Provide the (X, Y) coordinate of the cell's center where the given text is located.  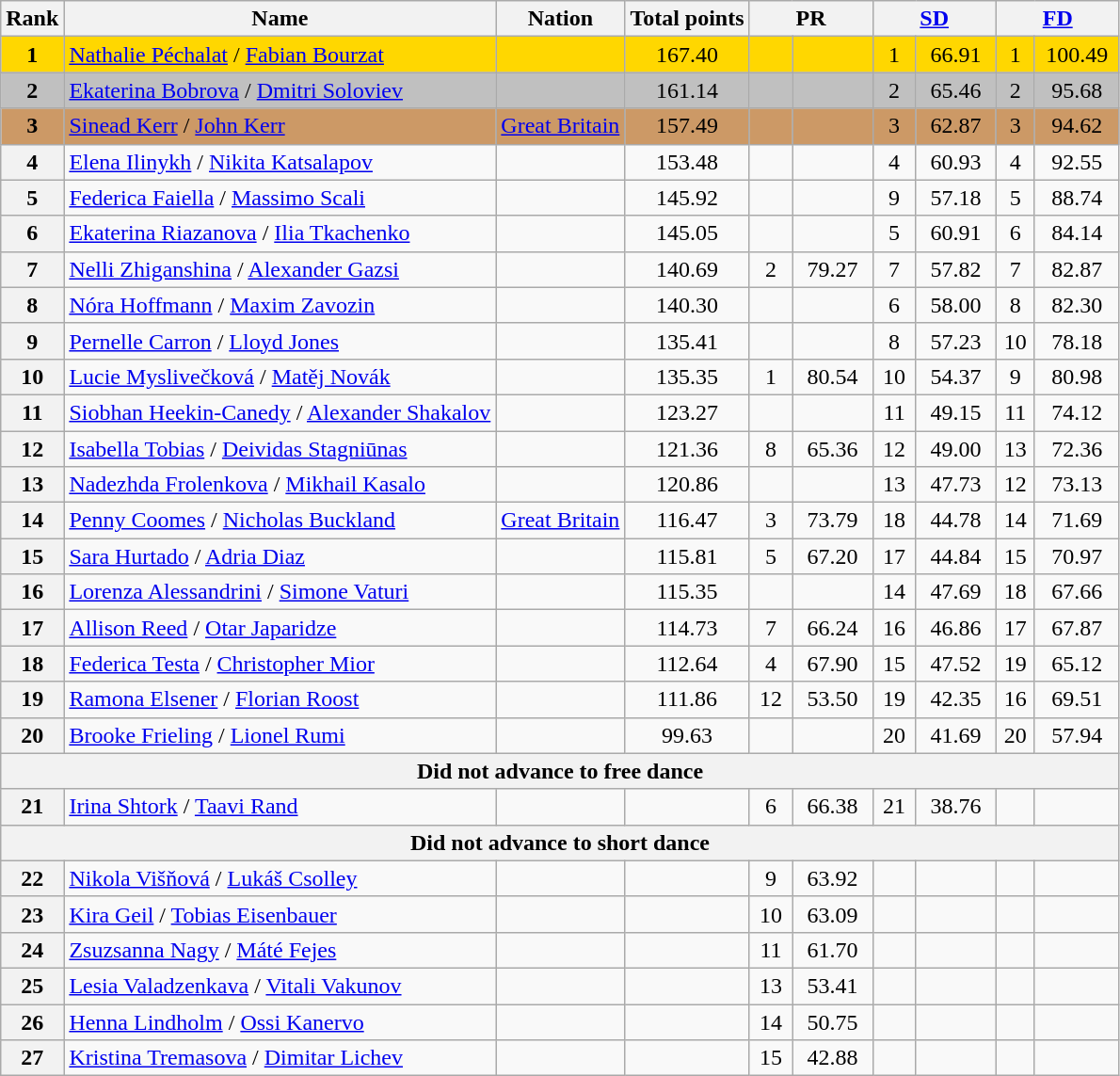
116.47 (687, 521)
69.51 (1077, 699)
Lesia Valadzenkava / Vitali Vakunov (280, 986)
60.91 (956, 233)
115.81 (687, 556)
99.63 (687, 735)
67.90 (832, 664)
111.86 (687, 699)
Lucie Myslivečková / Matěj Novák (280, 377)
80.98 (1077, 377)
58.00 (956, 305)
27 (32, 1058)
38.76 (956, 807)
Nathalie Péchalat / Fabian Bourzat (280, 55)
Sinead Kerr / John Kerr (280, 126)
Pernelle Carron / Lloyd Jones (280, 341)
67.87 (1077, 628)
140.69 (687, 269)
Brooke Frieling / Lionel Rumi (280, 735)
Did not advance to short dance (561, 843)
123.27 (687, 412)
SD (934, 19)
95.68 (1077, 90)
Did not advance to free dance (561, 771)
67.20 (832, 556)
121.36 (687, 449)
94.62 (1077, 126)
FD (1058, 19)
161.14 (687, 90)
23 (32, 914)
167.40 (687, 55)
44.78 (956, 521)
66.91 (956, 55)
78.18 (1077, 341)
Total points (687, 19)
74.12 (1077, 412)
79.27 (832, 269)
Henna Lindholm / Ossi Kanervo (280, 1021)
Nikola Višňová / Lukáš Csolley (280, 878)
Rank (32, 19)
Isabella Tobias / Deividas Stagniūnas (280, 449)
65.36 (832, 449)
Zsuzsanna Nagy / Máté Fejes (280, 950)
114.73 (687, 628)
Name (280, 19)
145.92 (687, 198)
47.69 (956, 592)
Federica Testa / Christopher Mior (280, 664)
Siobhan Heekin-Canedy / Alexander Shakalov (280, 412)
Sara Hurtado / Adria Diaz (280, 556)
65.46 (956, 90)
112.64 (687, 664)
62.87 (956, 126)
Nóra Hoffmann / Maxim Zavozin (280, 305)
Nadezhda Frolenkova / Mikhail Kasalo (280, 485)
57.18 (956, 198)
72.36 (1077, 449)
PR (811, 19)
Ramona Elsener / Florian Roost (280, 699)
25 (32, 986)
46.86 (956, 628)
Federica Faiella / Massimo Scali (280, 198)
100.49 (1077, 55)
Kira Geil / Tobias Eisenbauer (280, 914)
Nelli Zhiganshina / Alexander Gazsi (280, 269)
82.87 (1077, 269)
26 (32, 1021)
50.75 (832, 1021)
115.35 (687, 592)
73.79 (832, 521)
Nation (561, 19)
57.82 (956, 269)
63.09 (832, 914)
Irina Shtork / Taavi Rand (280, 807)
49.00 (956, 449)
Allison Reed / Otar Japaridze (280, 628)
53.41 (832, 986)
Kristina Tremasova / Dimitar Lichev (280, 1058)
Penny Coomes / Nicholas Buckland (280, 521)
Lorenza Alessandrini / Simone Vaturi (280, 592)
135.41 (687, 341)
66.24 (832, 628)
42.35 (956, 699)
47.52 (956, 664)
135.35 (687, 377)
84.14 (1077, 233)
Ekaterina Bobrova / Dmitri Soloviev (280, 90)
120.86 (687, 485)
44.84 (956, 556)
157.49 (687, 126)
67.66 (1077, 592)
22 (32, 878)
Ekaterina Riazanova / Ilia Tkachenko (280, 233)
82.30 (1077, 305)
92.55 (1077, 162)
57.23 (956, 341)
73.13 (1077, 485)
80.54 (832, 377)
47.73 (956, 485)
70.97 (1077, 556)
24 (32, 950)
49.15 (956, 412)
61.70 (832, 950)
66.38 (832, 807)
41.69 (956, 735)
145.05 (687, 233)
57.94 (1077, 735)
65.12 (1077, 664)
60.93 (956, 162)
Elena Ilinykh / Nikita Katsalapov (280, 162)
71.69 (1077, 521)
88.74 (1077, 198)
63.92 (832, 878)
140.30 (687, 305)
54.37 (956, 377)
153.48 (687, 162)
42.88 (832, 1058)
53.50 (832, 699)
